Determine the (X, Y) coordinate at the center of the cell enclosing the given text.  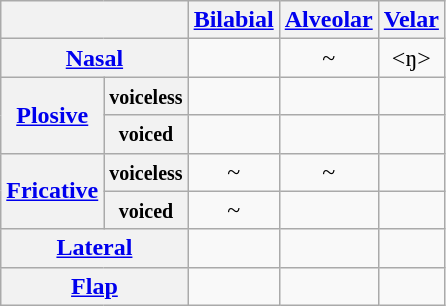
Alveolar (328, 20)
Velar (411, 20)
Plosive (52, 115)
<ŋ> (411, 58)
Bilabial (234, 20)
Nasal (94, 58)
Fricative (52, 191)
Lateral (94, 248)
Flap (94, 286)
